Search for the cell housing the specified text and yield its [X, Y] center coordinate. 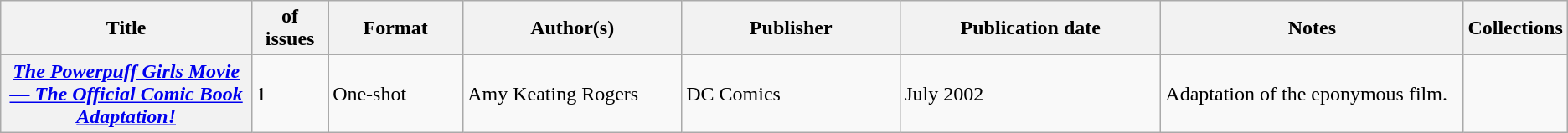
DC Comics [791, 94]
Collections [1515, 28]
Format [395, 28]
Amy Keating Rogers [573, 94]
The Powerpuff Girls Movie — The Official Comic Book Adaptation! [126, 94]
of issues [290, 28]
One-shot [395, 94]
Publication date [1030, 28]
Author(s) [573, 28]
Title [126, 28]
1 [290, 94]
July 2002 [1030, 94]
Adaptation of the eponymous film. [1312, 94]
Publisher [791, 28]
Notes [1312, 28]
